Pinpoint the cell where the given text exists, returning its [x, y] midpoint coordinate. 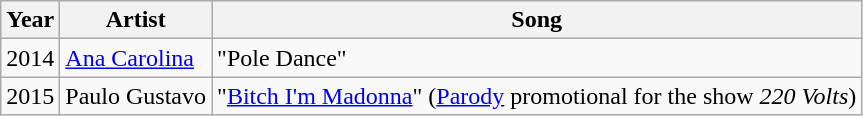
Song [537, 20]
"Bitch I'm Madonna" (Parody promotional for the show 220 Volts) [537, 96]
Artist [136, 20]
Ana Carolina [136, 58]
Year [30, 20]
2014 [30, 58]
"Pole Dance" [537, 58]
2015 [30, 96]
Paulo Gustavo [136, 96]
